Capture the cell that displays the provided text and extract its [x, y] central coordinate. 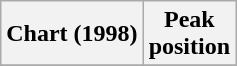
Chart (1998) [72, 34]
Peakposition [189, 34]
